For the text-containing cell, return its midpoint in (X, Y) coordinate format. 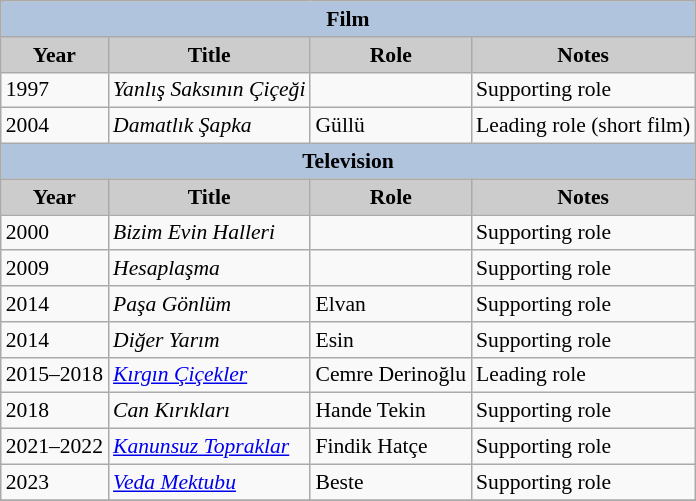
Güllü (390, 126)
2000 (54, 233)
Film (348, 19)
Can Kırıkları (209, 411)
2023 (54, 482)
Yanlış Saksının Çiçeği (209, 90)
Kırgın Çiçekler (209, 375)
Leading role (short film) (583, 126)
2021–2022 (54, 447)
Hesaplaşma (209, 269)
Findik Hatçe (390, 447)
1997 (54, 90)
Paşa Gönlüm (209, 304)
2015–2018 (54, 375)
Bizim Evin Halleri (209, 233)
Hande Tekin (390, 411)
Kanunsuz Topraklar (209, 447)
Diğer Yarım (209, 340)
Veda Mektubu (209, 482)
Cemre Derinoğlu (390, 375)
Television (348, 162)
Leading role (583, 375)
2004 (54, 126)
Damatlık Şapka (209, 126)
Esin (390, 340)
2018 (54, 411)
Elvan (390, 304)
2009 (54, 269)
Beste (390, 482)
